Find where the given text appears and provide that cell's center as [X, Y] coordinate. 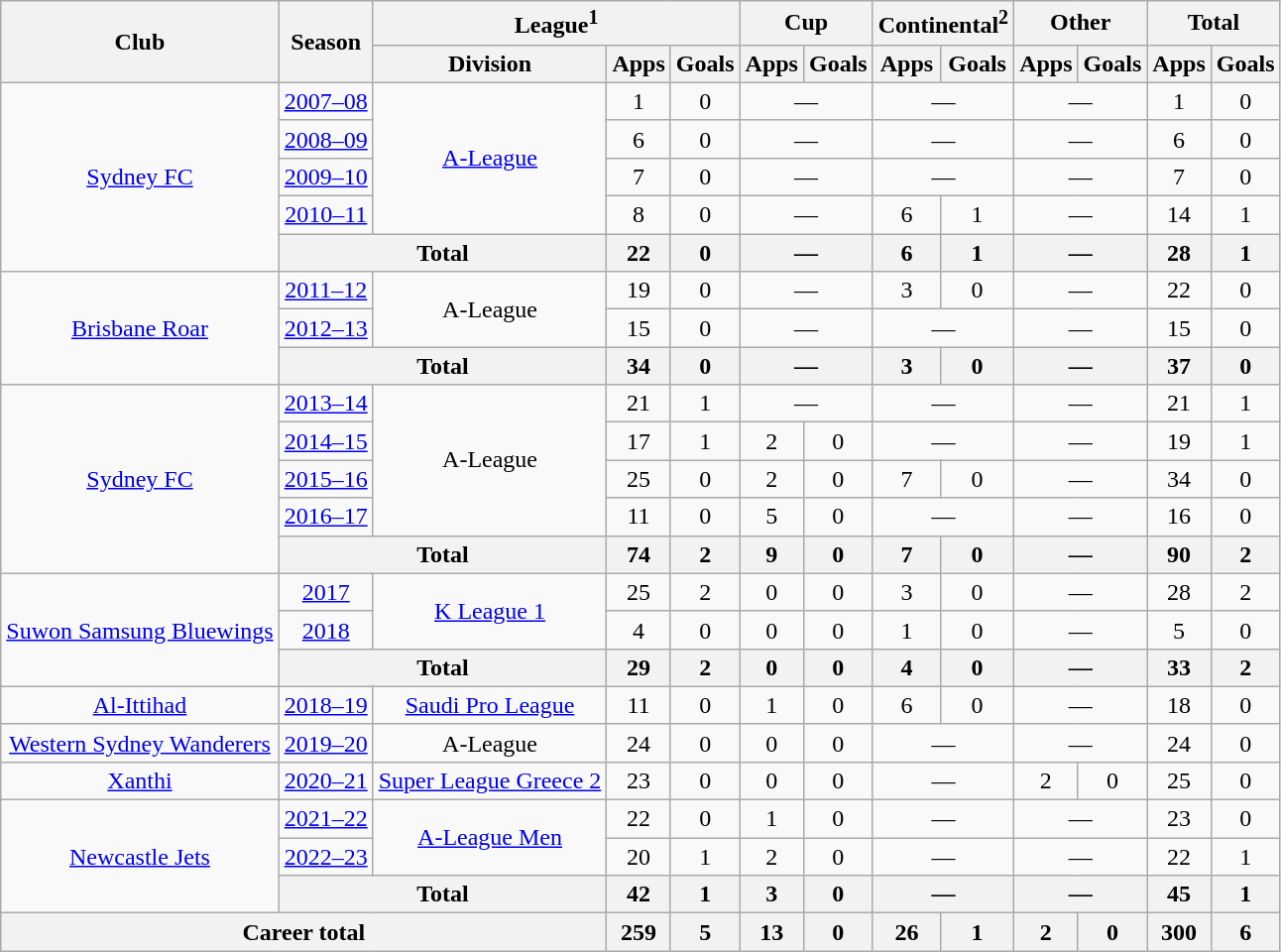
2021–22 [325, 819]
K League 1 [490, 611]
14 [1179, 215]
29 [639, 667]
Saudi Pro League [490, 705]
16 [1179, 517]
League1 [556, 24]
2012–13 [325, 328]
Season [325, 42]
13 [771, 932]
Club [140, 42]
2013–14 [325, 404]
259 [639, 932]
2020–21 [325, 780]
90 [1179, 554]
300 [1179, 932]
Other [1081, 24]
74 [639, 554]
2008–09 [325, 139]
2010–11 [325, 215]
37 [1179, 366]
20 [639, 857]
33 [1179, 667]
Career total [303, 932]
2022–23 [325, 857]
Newcastle Jets [140, 857]
45 [1179, 894]
Cup [806, 24]
Brisbane Roar [140, 328]
2007–08 [325, 101]
26 [906, 932]
2009–10 [325, 177]
2011–12 [325, 291]
2016–17 [325, 517]
A-League Men [490, 838]
Super League Greece 2 [490, 780]
2015–16 [325, 479]
2017 [325, 592]
18 [1179, 705]
Division [490, 63]
17 [639, 441]
Continental2 [943, 24]
42 [639, 894]
8 [639, 215]
2014–15 [325, 441]
2019–20 [325, 743]
Al-Ittihad [140, 705]
9 [771, 554]
2018–19 [325, 705]
Xanthi [140, 780]
Suwon Samsung Bluewings [140, 630]
2018 [325, 630]
Western Sydney Wanderers [140, 743]
